For the text-containing cell, return its midpoint in [x, y] coordinate format. 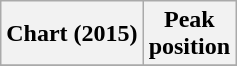
Chart (2015) [72, 34]
Peakposition [189, 34]
